Capture the cell that displays the provided text and extract its [x, y] central coordinate. 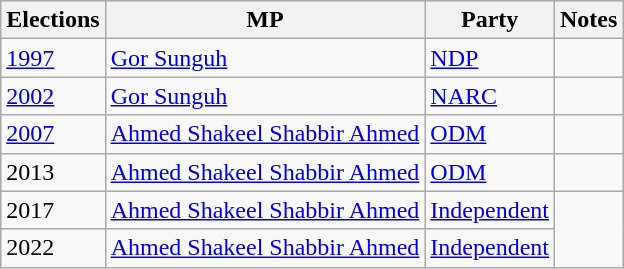
2013 [53, 172]
2002 [53, 96]
2017 [53, 210]
Party [490, 20]
2007 [53, 134]
Notes [589, 20]
Elections [53, 20]
1997 [53, 58]
MP [265, 20]
2022 [53, 248]
NDP [490, 58]
NARC [490, 96]
